Search for the cell housing the specified text and yield its (X, Y) center coordinate. 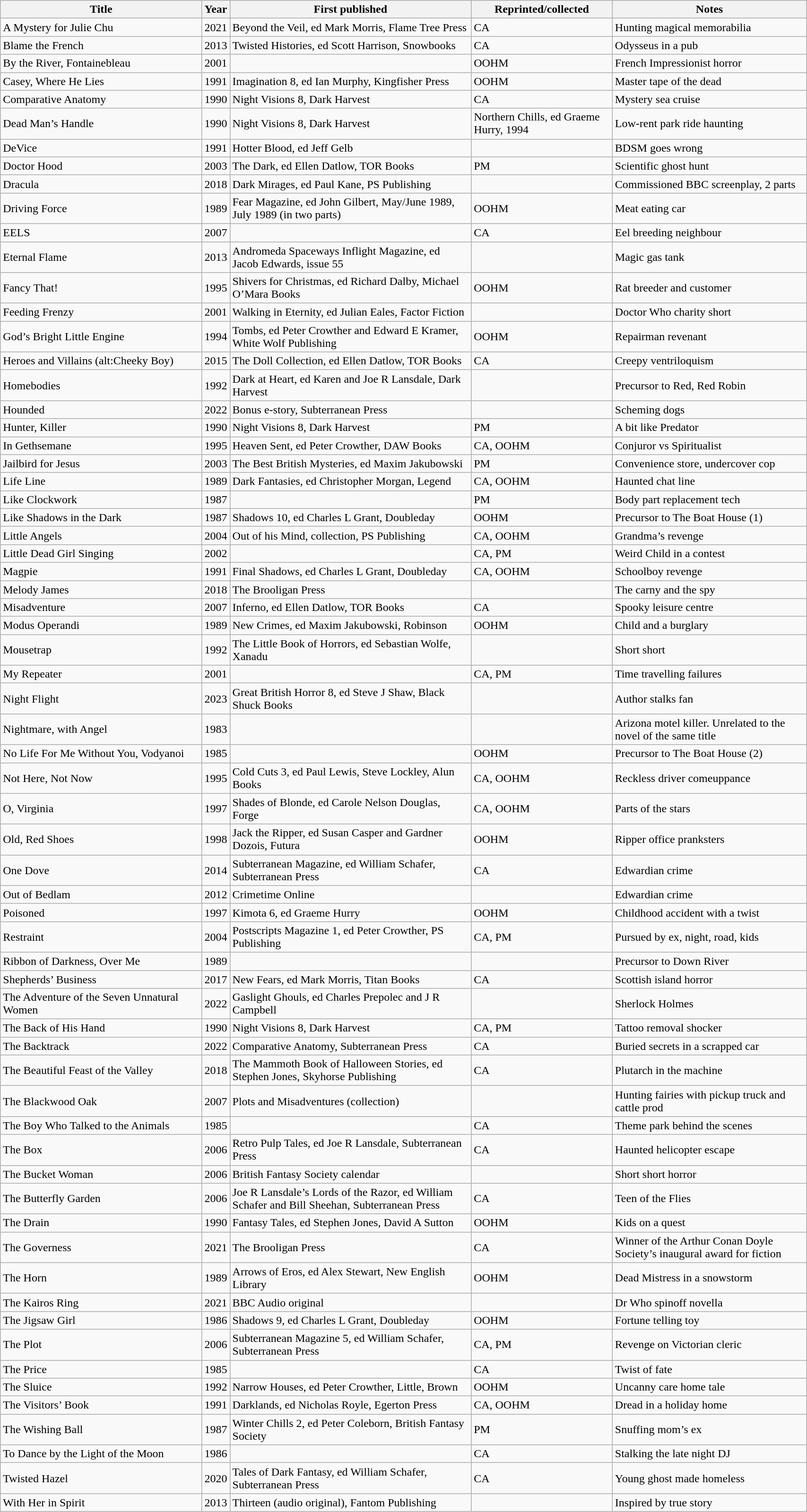
Great British Horror 8, ed Steve J Shaw, Black Shuck Books (351, 698)
Fortune telling toy (709, 1320)
BBC Audio original (351, 1302)
Subterranean Magazine, ed William Schafer, Subterranean Press (351, 870)
Fantasy Tales, ed Stephen Jones, David A Sutton (351, 1223)
Precursor to Down River (709, 961)
Buried secrets in a scrapped car (709, 1046)
Arrows of Eros, ed Alex Stewart, New English Library (351, 1278)
The Best British Mysteries, ed Maxim Jakubowski (351, 464)
First published (351, 9)
Sherlock Holmes (709, 1004)
Comparative Anatomy, Subterranean Press (351, 1046)
A Mystery for Julie Chu (101, 27)
Darklands, ed Nicholas Royle, Egerton Press (351, 1405)
The Doll Collection, ed Ellen Datlow, TOR Books (351, 361)
Postscripts Magazine 1, ed Peter Crowther, PS Publishing (351, 936)
Snuffing mom’s ex (709, 1430)
Revenge on Victorian cleric (709, 1345)
Precursor to The Boat House (1) (709, 517)
Kimota 6, ed Graeme Hurry (351, 912)
Ribbon of Darkness, Over Me (101, 961)
The Little Book of Horrors, ed Sebastian Wolfe, Xanadu (351, 650)
Like Clockwork (101, 499)
Comparative Anatomy (101, 99)
The Butterfly Garden (101, 1198)
Poisoned (101, 912)
Magpie (101, 571)
Scheming dogs (709, 410)
The Visitors’ Book (101, 1405)
Winter Chills 2, ed Peter Coleborn, British Fantasy Society (351, 1430)
Misadventure (101, 608)
Winner of the Arthur Conan Doyle Society’s inaugural award for fiction (709, 1247)
Old, Red Shoes (101, 839)
1994 (216, 336)
Precursor to The Boat House (2) (709, 754)
Tombs, ed Peter Crowther and Edward E Kramer, White Wolf Publishing (351, 336)
No Life For Me Without You, Vodyanoi (101, 754)
The Bucket Woman (101, 1174)
Teen of the Flies (709, 1198)
Heaven Sent, ed Peter Crowther, DAW Books (351, 446)
Crimetime Online (351, 894)
The Kairos Ring (101, 1302)
Plots and Misadventures (collection) (351, 1101)
The Horn (101, 1278)
Stalking the late night DJ (709, 1454)
O, Virginia (101, 809)
2015 (216, 361)
Final Shadows, ed Charles L Grant, Doubleday (351, 571)
Doctor Hood (101, 166)
The Mammoth Book of Halloween Stories, ed Stephen Jones, Skyhorse Publishing (351, 1071)
Fear Magazine, ed John Gilbert, May/June 1989, July 1989 (in two parts) (351, 208)
Dark Mirages, ed Paul Kane, PS Publishing (351, 184)
Casey, Where He Lies (101, 81)
Twisted Histories, ed Scott Harrison, Snowbooks (351, 45)
The Dark, ed Ellen Datlow, TOR Books (351, 166)
Bonus e-story, Subterranean Press (351, 410)
Magic gas tank (709, 257)
Dr Who spinoff novella (709, 1302)
Shadows 10, ed Charles L Grant, Doubleday (351, 517)
In Gethsemane (101, 446)
Inspired by true story (709, 1503)
Blame the French (101, 45)
A bit like Predator (709, 428)
Childhood accident with a twist (709, 912)
New Crimes, ed Maxim Jakubowski, Robinson (351, 626)
2020 (216, 1478)
Precursor to Red, Red Robin (709, 386)
Meat eating car (709, 208)
Kids on a quest (709, 1223)
The Blackwood Oak (101, 1101)
Dark at Heart, ed Karen and Joe R Lansdale, Dark Harvest (351, 386)
EELS (101, 232)
Hunting magical memorabilia (709, 27)
Conjuror vs Spiritualist (709, 446)
Title (101, 9)
The Drain (101, 1223)
Beyond the Veil, ed Mark Morris, Flame Tree Press (351, 27)
Rat breeder and customer (709, 288)
One Dove (101, 870)
Cold Cuts 3, ed Paul Lewis, Steve Lockley, Alun Books (351, 778)
Mousetrap (101, 650)
My Repeater (101, 674)
Short short horror (709, 1174)
Short short (709, 650)
Body part replacement tech (709, 499)
Gaslight Ghouls, ed Charles Prepolec and J R Campbell (351, 1004)
Commissioned BBC screenplay, 2 parts (709, 184)
Plutarch in the machine (709, 1071)
Time travelling failures (709, 674)
Feeding Frenzy (101, 312)
Eel breeding neighbour (709, 232)
Parts of the stars (709, 809)
Dead Mistress in a snowstorm (709, 1278)
Northern Chills, ed Graeme Hurry, 1994 (542, 124)
Jailbird for Jesus (101, 464)
Like Shadows in the Dark (101, 517)
Uncanny care home tale (709, 1387)
Out of his Mind, collection, PS Publishing (351, 535)
Shadows 9, ed Charles L Grant, Doubleday (351, 1320)
Convenience store, undercover cop (709, 464)
The Price (101, 1369)
Ripper office pranksters (709, 839)
Nightmare, with Angel (101, 730)
Driving Force (101, 208)
Modus Operandi (101, 626)
Twist of fate (709, 1369)
Not Here, Not Now (101, 778)
Little Angels (101, 535)
Dead Man’s Handle (101, 124)
The Wishing Ball (101, 1430)
Shivers for Christmas, ed Richard Dalby, Michael O’Mara Books (351, 288)
With Her in Spirit (101, 1503)
Life Line (101, 481)
Mystery sea cruise (709, 99)
Pursued by ex, night, road, kids (709, 936)
Out of Bedlam (101, 894)
British Fantasy Society calendar (351, 1174)
Imagination 8, ed Ian Murphy, Kingfisher Press (351, 81)
Reprinted/collected (542, 9)
Andromeda Spaceways Inflight Magazine, ed Jacob Edwards, issue 55 (351, 257)
Thirteen (audio original), Fantom Publishing (351, 1503)
Hunting fairies with pickup truck and cattle prod (709, 1101)
Reckless driver comeuppance (709, 778)
Weird Child in a contest (709, 553)
Arizona motel killer. Unrelated to the novel of the same title (709, 730)
2017 (216, 979)
Scientific ghost hunt (709, 166)
2002 (216, 553)
Dark Fantasies, ed Christopher Morgan, Legend (351, 481)
The Back of His Hand (101, 1028)
Year (216, 9)
Hounded (101, 410)
1998 (216, 839)
Low-rent park ride haunting (709, 124)
The Beautiful Feast of the Valley (101, 1071)
Jack the Ripper, ed Susan Casper and Gardner Dozois, Futura (351, 839)
Theme park behind the scenes (709, 1125)
Scottish island horror (709, 979)
Tales of Dark Fantasy, ed William Schafer, Subterranean Press (351, 1478)
Subterranean Magazine 5, ed William Schafer, Subterranean Press (351, 1345)
The Boy Who Talked to the Animals (101, 1125)
Doctor Who charity short (709, 312)
Dracula (101, 184)
Retro Pulp Tales, ed Joe R Lansdale, Subterranean Press (351, 1150)
Twisted Hazel (101, 1478)
2014 (216, 870)
Haunted chat line (709, 481)
Spooky leisure centre (709, 608)
Melody James (101, 589)
Tattoo removal shocker (709, 1028)
Schoolboy revenge (709, 571)
BDSM goes wrong (709, 148)
Shepherds’ Business (101, 979)
2023 (216, 698)
Fancy That! (101, 288)
To Dance by the Light of the Moon (101, 1454)
Author stalks fan (709, 698)
The Governess (101, 1247)
2012 (216, 894)
DeVice (101, 148)
Shades of Blonde, ed Carole Nelson Douglas, Forge (351, 809)
The Box (101, 1150)
Haunted helicopter escape (709, 1150)
Hunter, Killer (101, 428)
New Fears, ed Mark Morris, Titan Books (351, 979)
Repairman revenant (709, 336)
French Impressionist horror (709, 63)
Grandma’s revenge (709, 535)
Odysseus in a pub (709, 45)
Notes (709, 9)
Young ghost made homeless (709, 1478)
Little Dead Girl Singing (101, 553)
The Jigsaw Girl (101, 1320)
Eternal Flame (101, 257)
Master tape of the dead (709, 81)
Walking in Eternity, ed Julian Eales, Factor Fiction (351, 312)
Homebodies (101, 386)
Hotter Blood, ed Jeff Gelb (351, 148)
Night Flight (101, 698)
Dread in a holiday home (709, 1405)
1983 (216, 730)
Inferno, ed Ellen Datlow, TOR Books (351, 608)
God’s Bright Little Engine (101, 336)
Child and a burglary (709, 626)
The Backtrack (101, 1046)
The carny and the spy (709, 589)
By the River, Fontainebleau (101, 63)
Joe R Lansdale’s Lords of the Razor, ed William Schafer and Bill Sheehan, Subterranean Press (351, 1198)
The Sluice (101, 1387)
Narrow Houses, ed Peter Crowther, Little, Brown (351, 1387)
The Adventure of the Seven Unnatural Women (101, 1004)
Creepy ventriloquism (709, 361)
The Plot (101, 1345)
Restraint (101, 936)
Heroes and Villains (alt:Cheeky Boy) (101, 361)
